Return the (x, y) coordinate for the center point of the cell that contains the specified text.  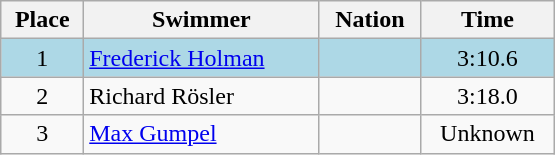
Richard Rösler (202, 96)
1 (42, 58)
Frederick Holman (202, 58)
Time (488, 20)
Place (42, 20)
3:18.0 (488, 96)
3 (42, 134)
3:10.6 (488, 58)
Max Gumpel (202, 134)
Swimmer (202, 20)
Unknown (488, 134)
Nation (370, 20)
2 (42, 96)
